For the text-containing cell, return its midpoint in [x, y] coordinate format. 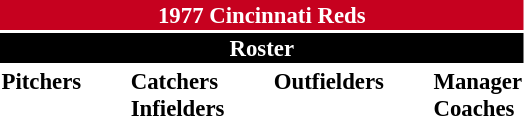
1977 Cincinnati Reds [262, 15]
Roster [262, 48]
